Identify which cell holds the provided text, then report its [x, y] central coordinate. 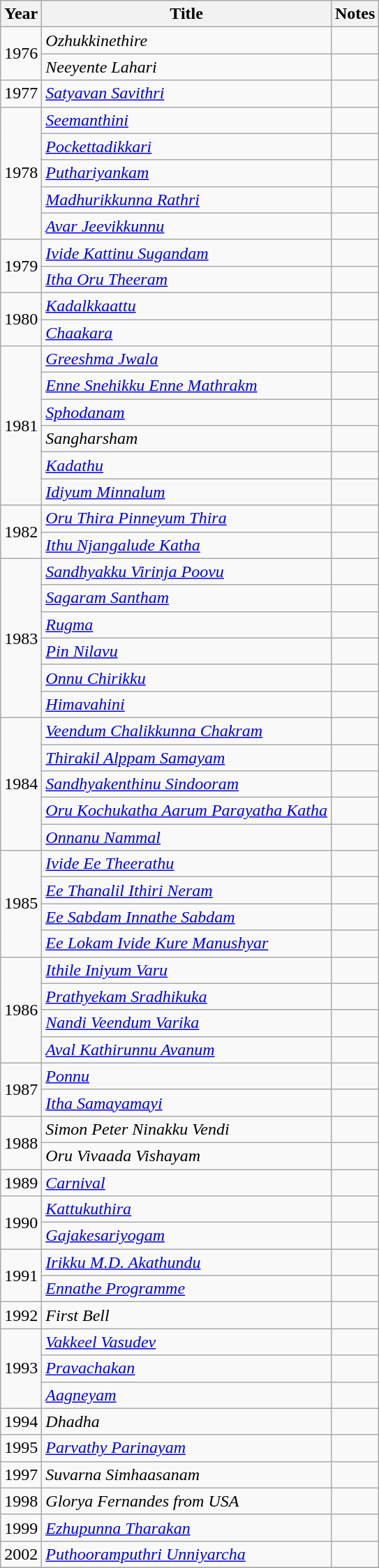
1999 [21, 1528]
Onnu Chirikku [187, 678]
Aagneyam [187, 1395]
Title [187, 14]
1987 [21, 1089]
Nandi Veendum Varika [187, 1023]
1978 [21, 173]
First Bell [187, 1315]
1985 [21, 904]
1984 [21, 784]
1989 [21, 1183]
1986 [21, 1010]
Ee Thanalil Ithiri Neram [187, 890]
Sphodanam [187, 412]
Ezhupunna Tharakan [187, 1528]
Dhadha [187, 1421]
Notes [355, 14]
Ithile Iniyum Varu [187, 970]
1982 [21, 532]
Seemanthini [187, 120]
1976 [21, 54]
Puthooramputhri Unniyarcha [187, 1554]
1977 [21, 94]
Glorya Fernandes from USA [187, 1501]
Chaakara [187, 333]
Himavahini [187, 704]
1980 [21, 319]
1988 [21, 1142]
Satyavan Savithri [187, 94]
Pockettadikkari [187, 147]
Sagaram Santham [187, 598]
1995 [21, 1448]
Thirakil Alppam Samayam [187, 757]
Suvarna Simhaasanam [187, 1474]
Oru Thira Pinneyum Thira [187, 518]
1979 [21, 266]
Sandhyakku Virinja Poovu [187, 572]
Kadathu [187, 465]
Ponnu [187, 1076]
Greeshma Jwala [187, 359]
Kadalkkaattu [187, 306]
1991 [21, 1276]
Ennathe Programme [187, 1289]
Oru Vivaada Vishayam [187, 1156]
Prathyekam Sradhikuka [187, 996]
Itha Oru Theeram [187, 279]
2002 [21, 1554]
Aval Kathirunnu Avanum [187, 1050]
Rugma [187, 625]
1997 [21, 1474]
Itha Samayamayi [187, 1103]
1992 [21, 1315]
Ithu Njangalude Katha [187, 545]
1981 [21, 426]
Madhurikkunna Rathri [187, 200]
Avar Jeevikkunnu [187, 226]
1990 [21, 1223]
Sandhyakenthinu Sindooram [187, 784]
1998 [21, 1501]
Idiyum Minnalum [187, 492]
1994 [21, 1421]
Pravachakan [187, 1368]
Ee Lokam Ivide Kure Manushyar [187, 943]
1983 [21, 638]
Irikku M.D. Akathundu [187, 1262]
Neeyente Lahari [187, 67]
Ee Sabdam Innathe Sabdam [187, 917]
Enne Snehikku Enne Mathrakm [187, 386]
Oru Kochukatha Aarum Parayatha Katha [187, 811]
Carnival [187, 1183]
Year [21, 14]
Gajakesariyogam [187, 1236]
Sangharsham [187, 439]
1993 [21, 1368]
Veendum Chalikkunna Chakram [187, 731]
Pin Nilavu [187, 651]
Parvathy Parinayam [187, 1448]
Simon Peter Ninakku Vendi [187, 1129]
Puthariyankam [187, 173]
Vakkeel Vasudev [187, 1342]
Ozhukkinethire [187, 40]
Ivide Kattinu Sugandam [187, 253]
Kattukuthira [187, 1209]
Onnanu Nammal [187, 837]
Ivide Ee Theerathu [187, 864]
